Detect which cell encompasses the target text, then output its [X, Y] center coordinate. 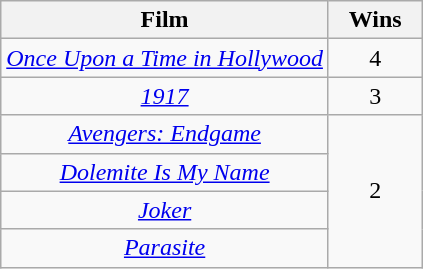
2 [375, 191]
4 [375, 58]
1917 [165, 96]
Once Upon a Time in Hollywood [165, 58]
Film [165, 20]
Joker [165, 210]
Dolemite Is My Name [165, 172]
Wins [375, 20]
Parasite [165, 248]
3 [375, 96]
Avengers: Endgame [165, 134]
